Search for the cell housing the specified text and yield its (X, Y) center coordinate. 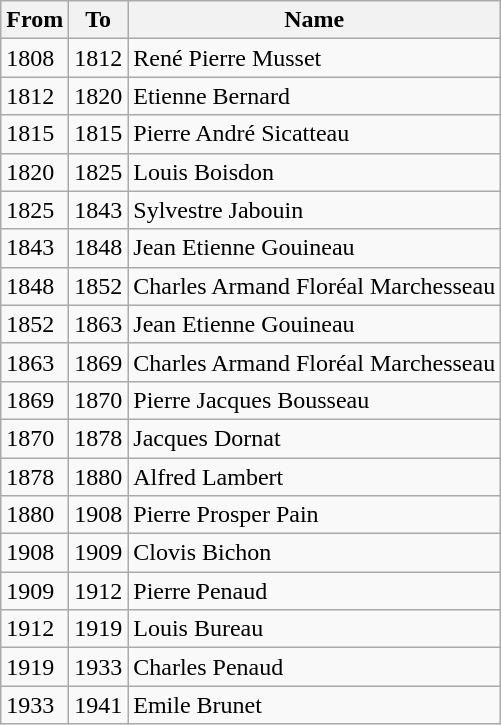
René Pierre Musset (314, 58)
1808 (35, 58)
Etienne Bernard (314, 96)
Louis Boisdon (314, 172)
Alfred Lambert (314, 477)
Charles Penaud (314, 667)
1941 (98, 705)
Pierre Prosper Pain (314, 515)
Clovis Bichon (314, 553)
Sylvestre Jabouin (314, 210)
From (35, 20)
To (98, 20)
Pierre Jacques Bousseau (314, 400)
Name (314, 20)
Emile Brunet (314, 705)
Jacques Dornat (314, 438)
Louis Bureau (314, 629)
Pierre André Sicatteau (314, 134)
Pierre Penaud (314, 591)
